Output the (X, Y) coordinate of the center of the cell containing the given text.  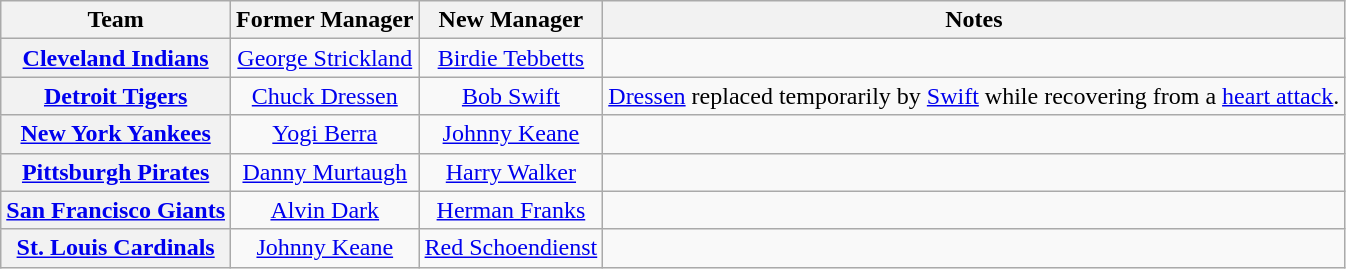
St. Louis Cardinals (116, 248)
Pittsburgh Pirates (116, 172)
Detroit Tigers (116, 96)
Former Manager (326, 20)
Yogi Berra (326, 134)
Dressen replaced temporarily by Swift while recovering from a heart attack. (974, 96)
New Manager (511, 20)
Alvin Dark (326, 210)
Harry Walker (511, 172)
George Strickland (326, 58)
Birdie Tebbetts (511, 58)
Danny Murtaugh (326, 172)
Herman Franks (511, 210)
Cleveland Indians (116, 58)
Chuck Dressen (326, 96)
Team (116, 20)
Notes (974, 20)
Bob Swift (511, 96)
New York Yankees (116, 134)
San Francisco Giants (116, 210)
Red Schoendienst (511, 248)
